Identify which cell holds the provided text, then report its [X, Y] central coordinate. 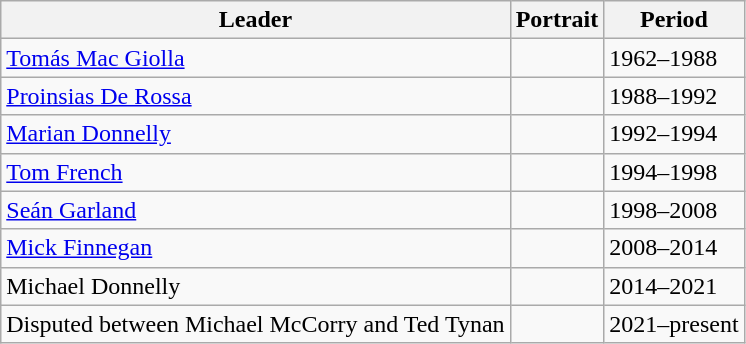
2008–2014 [674, 248]
1998–2008 [674, 210]
1994–1998 [674, 172]
2014–2021 [674, 286]
Portrait [557, 20]
Marian Donnelly [256, 134]
1992–1994 [674, 134]
Proinsias De Rossa [256, 96]
Tomás Mac Giolla [256, 58]
Mick Finnegan [256, 248]
2021–present [674, 324]
Seán Garland [256, 210]
Disputed between Michael McCorry and Ted Tynan [256, 324]
1962–1988 [674, 58]
Michael Donnelly [256, 286]
Leader [256, 20]
Tom French [256, 172]
1988–1992 [674, 96]
Period [674, 20]
